Find where the given text appears and provide that cell's center as [x, y] coordinate. 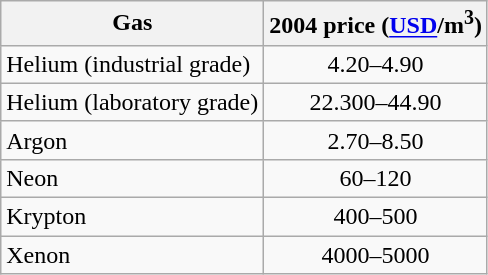
2004 price (USD/m3) [376, 24]
2.70–8.50 [376, 140]
Xenon [132, 255]
Neon [132, 178]
22.300–44.90 [376, 102]
Krypton [132, 217]
4000–5000 [376, 255]
Gas [132, 24]
Argon [132, 140]
Helium (industrial grade) [132, 64]
Helium (laboratory grade) [132, 102]
4.20–4.90 [376, 64]
60–120 [376, 178]
400–500 [376, 217]
